Detect which cell encompasses the target text, then output its (x, y) center coordinate. 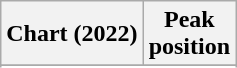
Chart (2022) (72, 34)
Peakposition (189, 34)
